Search for the cell housing the specified text and yield its [x, y] center coordinate. 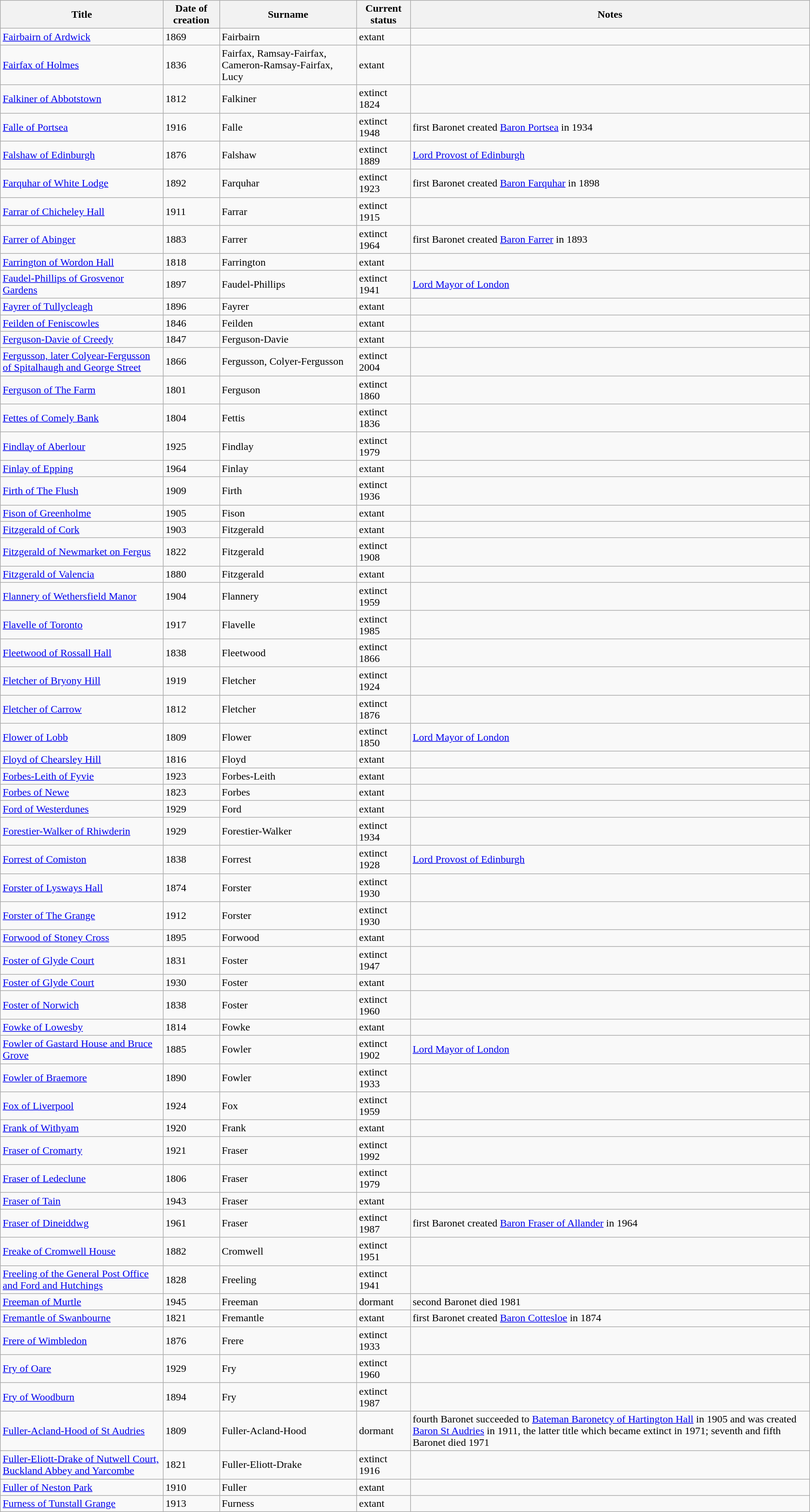
1822 [191, 552]
Forbes of Newe [82, 793]
Fuller-Eliott-Drake of Nutwell Court, Buckland Abbey and Yarcombe [82, 1465]
Findlay of Aberlour [82, 446]
Finlay of Epping [82, 469]
Fremantle of Swanbourne [82, 1318]
extinct 1951 [383, 1251]
1806 [191, 1178]
1923 [191, 776]
Fettis [288, 418]
Floyd of Chearsley Hill [82, 760]
Finlay [288, 469]
1883 [191, 240]
Faudel-Phillips of Grosvenor Gardens [82, 284]
1847 [191, 340]
Fuller [288, 1487]
extinct 1915 [383, 211]
1917 [191, 625]
Forrest [288, 859]
Farrer of Abinger [82, 240]
Farquhar of White Lodge [82, 183]
extinct 1876 [383, 709]
Fraser of Ledeclune [82, 1178]
Frank [288, 1128]
Flannery of Wethersfield Manor [82, 596]
Findlay [288, 446]
extinct 1850 [383, 737]
extinct 1908 [383, 552]
1801 [191, 390]
Ford of Westerdunes [82, 809]
Fox of Liverpool [82, 1106]
Freake of Cromwell House [82, 1251]
Fison [288, 513]
Fowler of Gastard House and Bruce Grove [82, 1050]
Firth of The Flush [82, 491]
Fraser of Cromarty [82, 1151]
first Baronet created Baron Farrer in 1893 [610, 240]
Firth [288, 491]
Fergusson, later Colyear-Fergusson of Spitalhaugh and George Street [82, 362]
Fox [288, 1106]
Forwood of Stoney Cross [82, 938]
1921 [191, 1151]
Forestier-Walker of Rhiwderin [82, 831]
extinct 1902 [383, 1050]
Forrest of Comiston [82, 859]
Flavelle of Toronto [82, 625]
extinct 1964 [383, 240]
extinct 1934 [383, 831]
Forwood [288, 938]
extinct 1923 [383, 183]
Ford [288, 809]
Forbes [288, 793]
1909 [191, 491]
first Baronet created Baron Cottesloe in 1874 [610, 1318]
1897 [191, 284]
1943 [191, 1201]
1894 [191, 1396]
1846 [191, 323]
Furness [288, 1504]
first Baronet created Baron Portsea in 1934 [610, 127]
Freeling of the General Post Office and Ford and Hutchings [82, 1280]
Ferguson-Davie [288, 340]
first Baronet created Baron Fraser of Allander in 1964 [610, 1223]
Falle [288, 127]
1818 [191, 262]
Notes [610, 15]
1924 [191, 1106]
Flannery [288, 596]
Frere [288, 1340]
1890 [191, 1077]
Freeman of Murtle [82, 1302]
Forbes-Leith [288, 776]
Fraser of Dineiddwg [82, 1223]
extinct 1860 [383, 390]
Ferguson [288, 390]
Surname [288, 15]
1905 [191, 513]
Fairbairn [288, 37]
Fowke [288, 1027]
1816 [191, 760]
Ferguson of The Farm [82, 390]
Faudel-Phillips [288, 284]
Farrington [288, 262]
Fleetwood of Rossall Hall [82, 652]
1880 [191, 574]
Forster of Lysways Hall [82, 888]
Ferguson-Davie of Creedy [82, 340]
Forbes-Leith of Fyvie [82, 776]
1836 [191, 65]
Fitzgerald of Cork [82, 530]
Falle of Portsea [82, 127]
extinct 1947 [383, 960]
Fuller of Neston Park [82, 1487]
Fayrer [288, 306]
Fuller-Acland-Hood [288, 1431]
1945 [191, 1302]
Date of creation [191, 15]
Fry of Oare [82, 1369]
Fairbairn of Ardwick [82, 37]
Falkiner [288, 99]
1910 [191, 1487]
extinct 1836 [383, 418]
Fitzgerald of Valencia [82, 574]
Farrar of Chicheley Hall [82, 211]
Frere of Wimbledon [82, 1340]
Fettes of Comely Bank [82, 418]
Fletcher of Carrow [82, 709]
Fison of Greenholme [82, 513]
Fergusson, Colyer-Fergusson [288, 362]
Falshaw [288, 155]
Fleetwood [288, 652]
Fry of Woodburn [82, 1396]
Feilden of Feniscowles [82, 323]
1831 [191, 960]
Floyd [288, 760]
Falkiner of Abbotstown [82, 99]
1916 [191, 127]
1866 [191, 362]
Foster of Norwich [82, 1005]
Forestier-Walker [288, 831]
extinct 2004 [383, 362]
Farrington of Wordon Hall [82, 262]
first Baronet created Baron Farquhar in 1898 [610, 183]
Forster of The Grange [82, 915]
extinct 1824 [383, 99]
extinct 1889 [383, 155]
Fayrer of Tullycleagh [82, 306]
Feilden [288, 323]
Flavelle [288, 625]
extinct 1924 [383, 681]
Freeman [288, 1302]
Current status [383, 15]
1869 [191, 37]
1925 [191, 446]
Farquhar [288, 183]
Frank of Withyam [82, 1128]
1828 [191, 1280]
Fremantle [288, 1318]
1874 [191, 888]
Fletcher of Bryony Hill [82, 681]
1913 [191, 1504]
1930 [191, 982]
Fairfax of Holmes [82, 65]
1882 [191, 1251]
1912 [191, 915]
1823 [191, 793]
1895 [191, 938]
1904 [191, 596]
1964 [191, 469]
Fowke of Lowesby [82, 1027]
Flower [288, 737]
Fraser of Tain [82, 1201]
Farrer [288, 240]
Farrar [288, 211]
extinct 1928 [383, 859]
extinct 1992 [383, 1151]
Furness of Tunstall Grange [82, 1504]
1814 [191, 1027]
1804 [191, 418]
1892 [191, 183]
Fairfax, Ramsay-Fairfax, Cameron-Ramsay-Fairfax, Lucy [288, 65]
Fitzgerald of Newmarket on Fergus [82, 552]
Flower of Lobb [82, 737]
1885 [191, 1050]
1911 [191, 211]
1961 [191, 1223]
extinct 1948 [383, 127]
Fuller-Acland-Hood of St Audries [82, 1431]
Cromwell [288, 1251]
Fuller-Eliott-Drake [288, 1465]
extinct 1936 [383, 491]
1919 [191, 681]
Fowler of Braemore [82, 1077]
extinct 1866 [383, 652]
1896 [191, 306]
extinct 1916 [383, 1465]
Falshaw of Edinburgh [82, 155]
Title [82, 15]
Freeling [288, 1280]
1920 [191, 1128]
extinct 1985 [383, 625]
1903 [191, 530]
second Baronet died 1981 [610, 1302]
